Output the (x, y) coordinate of the center of the cell containing the given text.  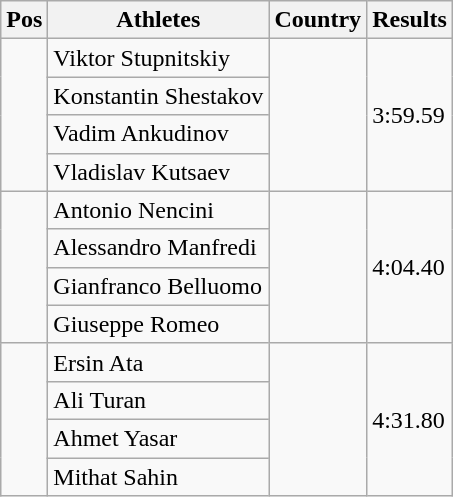
Pos (24, 20)
Country (318, 20)
Konstantin Shestakov (158, 96)
3:59.59 (410, 115)
Gianfranco Belluomo (158, 286)
Viktor Stupnitskiy (158, 58)
Ersin Ata (158, 362)
4:04.40 (410, 267)
4:31.80 (410, 419)
Athletes (158, 20)
Vadim Ankudinov (158, 134)
Alessandro Manfredi (158, 248)
Ahmet Yasar (158, 438)
Vladislav Kutsaev (158, 172)
Mithat Sahin (158, 477)
Antonio Nencini (158, 210)
Ali Turan (158, 400)
Results (410, 20)
Giuseppe Romeo (158, 324)
